Return [X, Y] of the center of cell containing provided text 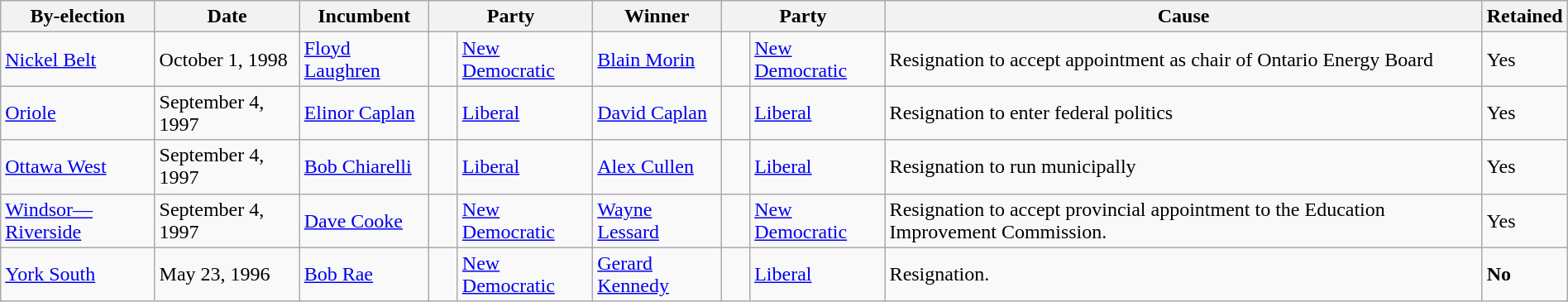
Date [227, 17]
Blain Morin [657, 60]
Dave Cooke [364, 220]
Nickel Belt [78, 60]
Resignation to accept appointment as chair of Ontario Energy Board [1183, 60]
David Caplan [657, 113]
Resignation to enter federal politics [1183, 113]
Gerard Kennedy [657, 275]
Resignation to accept provincial appointment to the Education Improvement Commission. [1183, 220]
Resignation. [1183, 275]
October 1, 1998 [227, 60]
Oriole [78, 113]
Ottawa West [78, 167]
Windsor—Riverside [78, 220]
Elinor Caplan [364, 113]
By-election [78, 17]
Retained [1525, 17]
Bob Rae [364, 275]
York South [78, 275]
Floyd Laughren [364, 60]
Bob Chiarelli [364, 167]
Cause [1183, 17]
Wayne Lessard [657, 220]
Resignation to run municipally [1183, 167]
May 23, 1996 [227, 275]
Winner [657, 17]
Alex Cullen [657, 167]
Incumbent [364, 17]
No [1525, 275]
